Scan for the cell matching the given text and deliver its (x, y) coordinate at center. 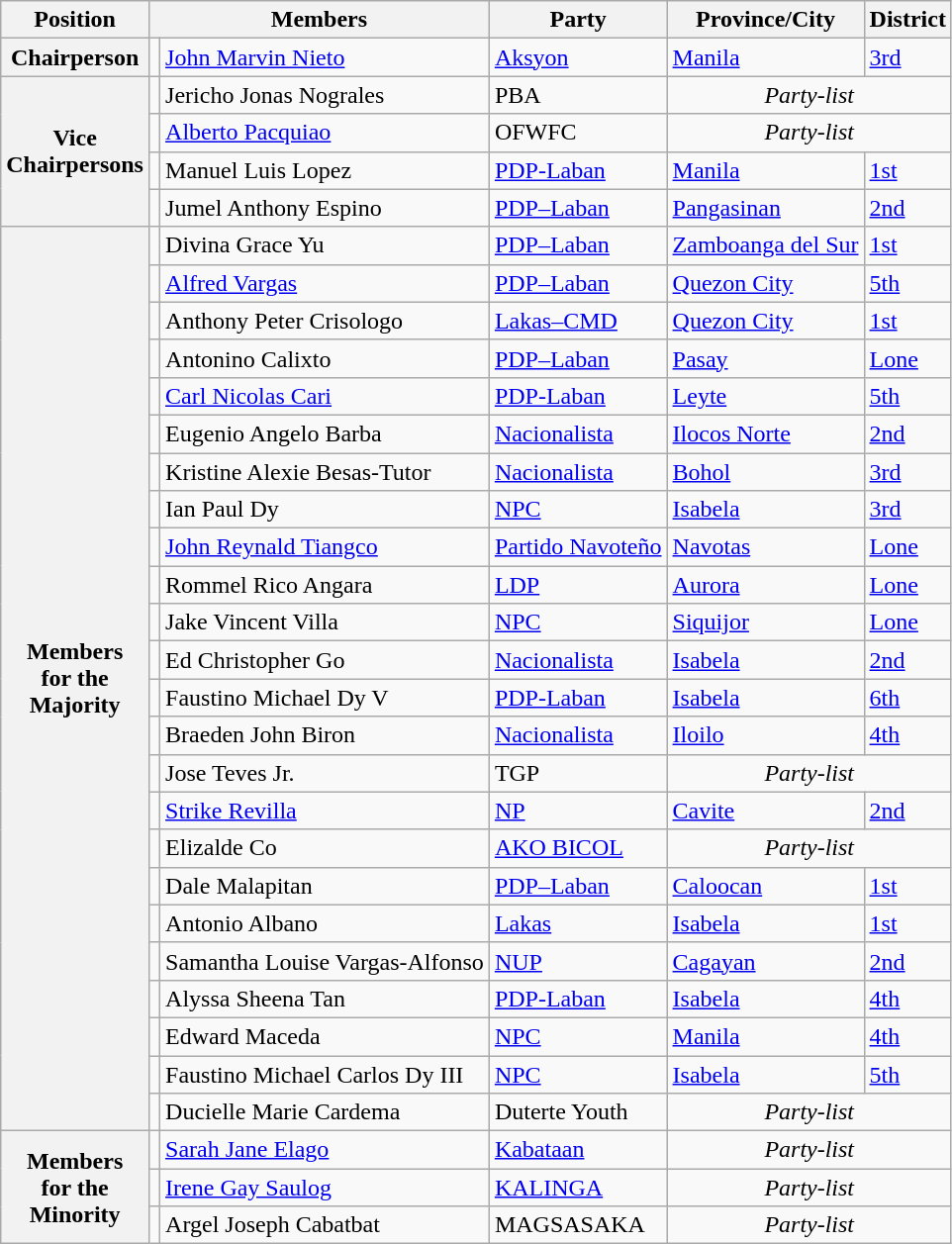
Strike Revilla (325, 811)
PBA (578, 95)
LDP (578, 585)
Elizalde Co (325, 848)
NP (578, 811)
OFWFC (578, 133)
Ilocos Norte (766, 433)
Jake Vincent Villa (325, 622)
Antonio Albano (325, 923)
Jericho Jonas Nograles (325, 95)
Carl Nicolas Cari (325, 396)
Navotas (766, 547)
Ducielle Marie Cardema (325, 1112)
Faustino Michael Dy V (325, 698)
Cavite (766, 811)
Province/City (766, 20)
Manuel Luis Lopez (325, 170)
Jose Teves Jr. (325, 773)
Dale Malapitan (325, 886)
Alberto Pacquiao (325, 133)
John Marvin Nieto (325, 57)
Rommel Rico Angara (325, 585)
NUP (578, 961)
Alyssa Sheena Tan (325, 999)
Duterte Youth (578, 1112)
Ian Paul Dy (325, 510)
Pasay (766, 358)
Siquijor (766, 622)
Membersfor theMinority (75, 1188)
Aurora (766, 585)
AKO BICOL (578, 848)
Pangasinan (766, 208)
Zamboanga del Sur (766, 245)
TGP (578, 773)
Ed Christopher Go (325, 660)
Bohol (766, 472)
Chairperson (75, 57)
Leyte (766, 396)
Cagayan (766, 961)
Samantha Louise Vargas-Alfonso (325, 961)
MAGSASAKA (578, 1225)
Caloocan (766, 886)
Members (319, 20)
Lakas (578, 923)
Edward Maceda (325, 1036)
Eugenio Angelo Barba (325, 433)
6th (907, 698)
Aksyon (578, 57)
Divina Grace Yu (325, 245)
Argel Joseph Cabatbat (325, 1225)
Kabataan (578, 1150)
Alfred Vargas (325, 283)
KALINGA (578, 1188)
Partido Navoteño (578, 547)
Anthony Peter Crisologo (325, 321)
Position (75, 20)
Kristine Alexie Besas-Tutor (325, 472)
ViceChairpersons (75, 151)
Antonino Calixto (325, 358)
John Reynald Tiangco (325, 547)
Braeden John Biron (325, 735)
Membersfor theMajority (75, 679)
Iloilo (766, 735)
Irene Gay Saulog (325, 1188)
Party (578, 20)
Jumel Anthony Espino (325, 208)
Faustino Michael Carlos Dy III (325, 1074)
District (907, 20)
Sarah Jane Elago (325, 1150)
Lakas–CMD (578, 321)
